Locate the cell with the specified text and output its (X, Y) center coordinate. 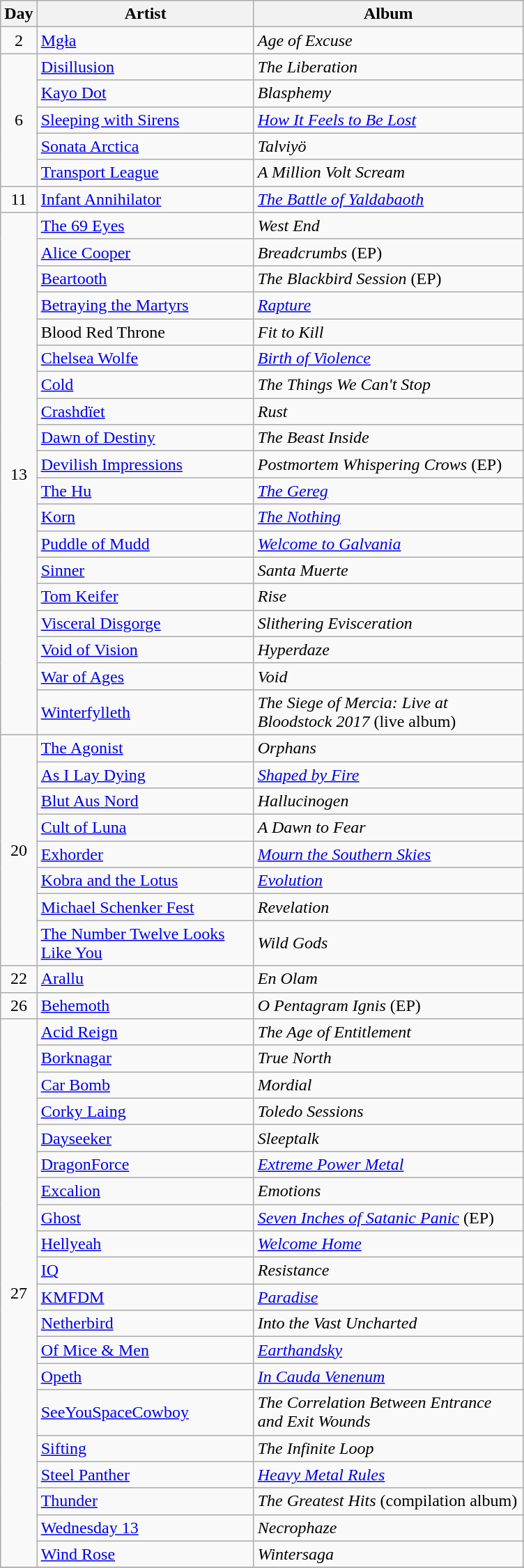
Sonata Arctica (145, 146)
Toledo Sessions (388, 1111)
Of Mice & Men (145, 1350)
Visceral Disgorge (145, 623)
As I Lay Dying (145, 775)
The Greatest Hits (compilation album) (388, 1501)
Void (388, 676)
Dawn of Destiny (145, 438)
Sleeping with Sirens (145, 120)
West End (388, 226)
The Number Twelve Looks Like You (145, 943)
Fit to Kill (388, 332)
Necrophaze (388, 1528)
Resistance (388, 1271)
Car Bomb (145, 1085)
Orphans (388, 748)
The Beast Inside (388, 438)
Welcome Home (388, 1244)
Blut Aus Nord (145, 801)
A Million Volt Scream (388, 173)
6 (19, 120)
13 (19, 473)
The Infinite Loop (388, 1448)
The 69 Eyes (145, 226)
Betraying the Martyrs (145, 305)
Excalion (145, 1191)
Beartooth (145, 279)
Hellyeah (145, 1244)
Age of Excuse (388, 40)
Disillusion (145, 67)
Breadcrumbs (EP) (388, 252)
Rust (388, 411)
The Agonist (145, 748)
Talviyö (388, 146)
Corky Laing (145, 1111)
Chelsea Wolfe (145, 359)
Welcome to Galvania (388, 544)
Dayseeker (145, 1138)
DragonForce (145, 1164)
True North (388, 1058)
Winterfylleth (145, 712)
Heavy Metal Rules (388, 1475)
Wild Gods (388, 943)
Wintersaga (388, 1554)
Michael Schenker Fest (145, 907)
Cult of Luna (145, 828)
The Nothing (388, 517)
Hallucinogen (388, 801)
Into the Vast Uncharted (388, 1324)
Emotions (388, 1191)
Day (19, 14)
Puddle of Mudd (145, 544)
22 (19, 979)
Netherbird (145, 1324)
Slithering Evisceration (388, 623)
Infant Annihilator (145, 199)
Alice Cooper (145, 252)
In Cauda Venenum (388, 1377)
Crashdïet (145, 411)
Transport League (145, 173)
The Age of Entitlement (388, 1032)
The Blackbird Session (EP) (388, 279)
Rise (388, 597)
Mourn the Southern Skies (388, 854)
Ghost (145, 1218)
The Liberation (388, 67)
Wind Rose (145, 1554)
Opeth (145, 1377)
O Pentagram Ignis (EP) (388, 1005)
26 (19, 1005)
The Gereg (388, 491)
Santa Muerte (388, 570)
Extreme Power Metal (388, 1164)
Revelation (388, 907)
Thunder (145, 1501)
The Battle of Yaldabaoth (388, 199)
SeeYouSpaceCowboy (145, 1412)
20 (19, 850)
A Dawn to Fear (388, 828)
Evolution (388, 881)
Paradise (388, 1297)
Blasphemy (388, 93)
Blood Red Throne (145, 332)
Hyperdaze (388, 650)
Kobra and the Lotus (145, 881)
Sifting (145, 1448)
Arallu (145, 979)
Mordial (388, 1085)
War of Ages (145, 676)
Artist (145, 14)
Shaped by Fire (388, 775)
The Hu (145, 491)
Album (388, 14)
En Olam (388, 979)
Wednesday 13 (145, 1528)
2 (19, 40)
Kayo Dot (145, 93)
27 (19, 1293)
Seven Inches of Satanic Panic (EP) (388, 1218)
Korn (145, 517)
Steel Panther (145, 1475)
The Correlation Between Entrance and Exit Wounds (388, 1412)
Sinner (145, 570)
How It Feels to Be Lost (388, 120)
Birth of Violence (388, 359)
The Siege of Mercia: Live at Bloodstock 2017 (live album) (388, 712)
Devilish Impressions (145, 464)
Rapture (388, 305)
Postmortem Whispering Crows (EP) (388, 464)
Mgła (145, 40)
The Things We Can't Stop (388, 385)
Borknagar (145, 1058)
IQ (145, 1271)
Void of Vision (145, 650)
Exhorder (145, 854)
KMFDM (145, 1297)
Sleeptalk (388, 1138)
Earthandsky (388, 1350)
Behemoth (145, 1005)
Cold (145, 385)
11 (19, 199)
Acid Reign (145, 1032)
Tom Keifer (145, 597)
